Determine the [X, Y] coordinate at the center of the cell enclosing the given text.  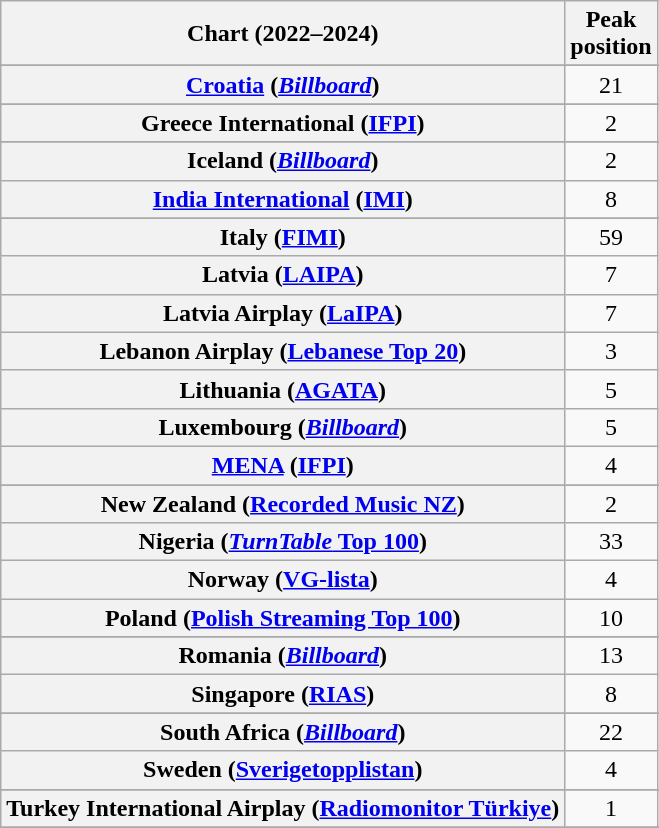
Turkey International Airplay (Radiomonitor Türkiye) [283, 808]
Nigeria (TurnTable Top 100) [283, 542]
Italy (FIMI) [283, 237]
Peakposition [611, 34]
Croatia (Billboard) [283, 85]
59 [611, 237]
Poland (Polish Streaming Top 100) [283, 618]
22 [611, 732]
Norway (VG-lista) [283, 580]
3 [611, 351]
10 [611, 618]
1 [611, 808]
Sweden (Sverigetopplistan) [283, 770]
Chart (2022–2024) [283, 34]
Romania (Billboard) [283, 656]
33 [611, 542]
13 [611, 656]
Latvia Airplay (LaIPA) [283, 313]
Lithuania (AGATA) [283, 389]
Luxembourg (Billboard) [283, 427]
India International (IMI) [283, 199]
Iceland (Billboard) [283, 161]
MENA (IFPI) [283, 465]
Latvia (LAIPA) [283, 275]
Lebanon Airplay (Lebanese Top 20) [283, 351]
Singapore (RIAS) [283, 694]
South Africa (Billboard) [283, 732]
Greece International (IFPI) [283, 123]
New Zealand (Recorded Music NZ) [283, 503]
21 [611, 85]
